Locate the cell with the specified text and output its [x, y] center coordinate. 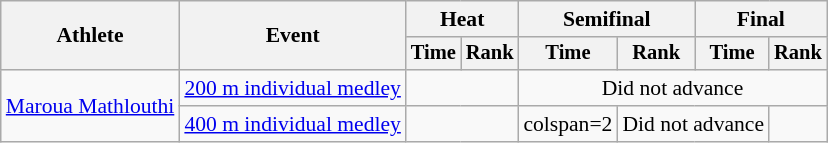
Final [761, 19]
colspan=2 [568, 124]
200 m individual medley [292, 88]
Athlete [90, 36]
Semifinal [606, 19]
Heat [462, 19]
Maroua Mathlouthi [90, 106]
400 m individual medley [292, 124]
Event [292, 36]
